Provide the (X, Y) coordinate of the cell's center where the given text is located.  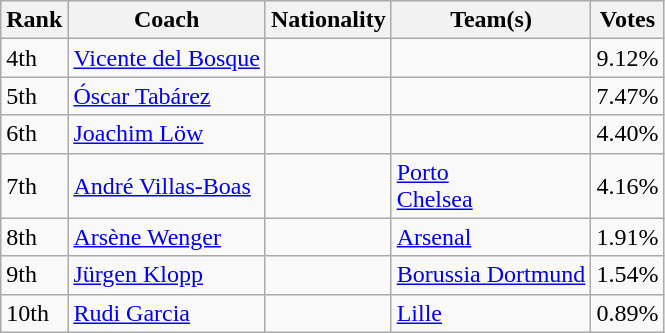
Borussia Dortmund (491, 275)
Lille (491, 313)
Rudi Garcia (167, 313)
Óscar Tabárez (167, 96)
Porto Chelsea (491, 186)
Rank (34, 20)
Arsène Wenger (167, 237)
4.40% (628, 134)
1.54% (628, 275)
Arsenal (491, 237)
Joachim Löw (167, 134)
Team(s) (491, 20)
7.47% (628, 96)
1.91% (628, 237)
6th (34, 134)
7th (34, 186)
Jürgen Klopp (167, 275)
0.89% (628, 313)
Vicente del Bosque (167, 58)
4th (34, 58)
Coach (167, 20)
André Villas-Boas (167, 186)
8th (34, 237)
9th (34, 275)
9.12% (628, 58)
4.16% (628, 186)
Votes (628, 20)
5th (34, 96)
Nationality (328, 20)
10th (34, 313)
